Output the [X, Y] coordinate of the center of the cell containing the given text.  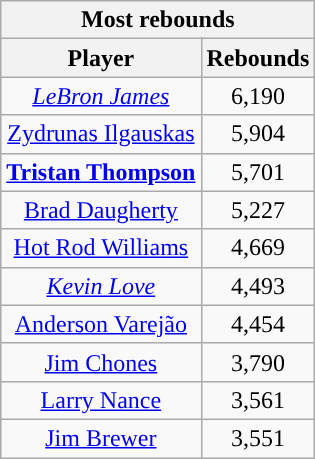
3,790 [258, 362]
5,227 [258, 210]
4,454 [258, 324]
Kevin Love [101, 286]
5,701 [258, 172]
4,669 [258, 248]
LeBron James [101, 96]
Tristan Thompson [101, 172]
Larry Nance [101, 400]
Player [101, 58]
Zydrunas Ilgauskas [101, 134]
3,561 [258, 400]
Jim Brewer [101, 438]
5,904 [258, 134]
Rebounds [258, 58]
4,493 [258, 286]
Most rebounds [158, 20]
Anderson Varejão [101, 324]
6,190 [258, 96]
Jim Chones [101, 362]
3,551 [258, 438]
Brad Daugherty [101, 210]
Hot Rod Williams [101, 248]
